Detect which cell encompasses the target text, then output its (X, Y) center coordinate. 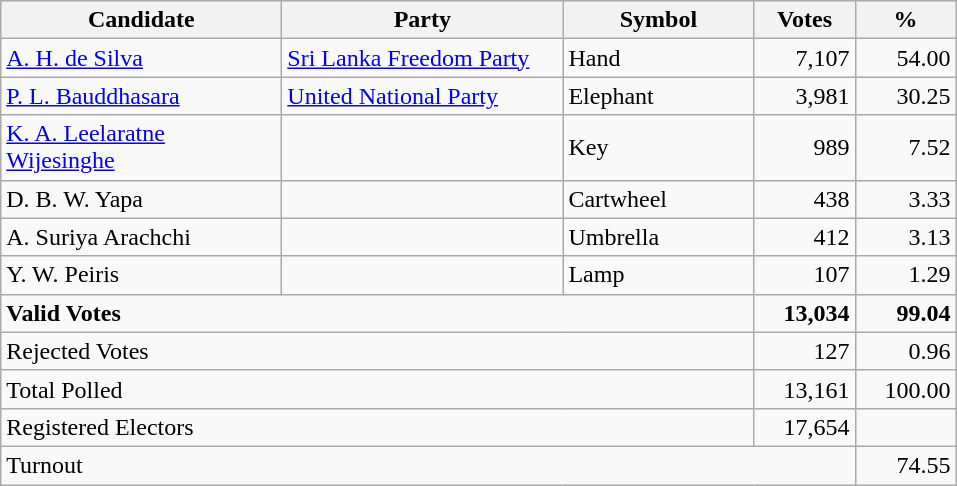
74.55 (906, 465)
412 (804, 237)
% (906, 20)
K. A. Leelaratne Wijesinghe (142, 148)
989 (804, 148)
7.52 (906, 148)
A. H. de Silva (142, 58)
3,981 (804, 96)
13,034 (804, 313)
Key (658, 148)
54.00 (906, 58)
0.96 (906, 351)
30.25 (906, 96)
438 (804, 199)
Total Polled (378, 389)
Elephant (658, 96)
107 (804, 275)
17,654 (804, 427)
1.29 (906, 275)
Hand (658, 58)
Party (422, 20)
99.04 (906, 313)
Votes (804, 20)
3.33 (906, 199)
Registered Electors (378, 427)
Candidate (142, 20)
Sri Lanka Freedom Party (422, 58)
Y. W. Peiris (142, 275)
Valid Votes (378, 313)
A. Suriya Arachchi (142, 237)
3.13 (906, 237)
Turnout (428, 465)
100.00 (906, 389)
Lamp (658, 275)
13,161 (804, 389)
Symbol (658, 20)
United National Party (422, 96)
Umbrella (658, 237)
P. L. Bauddhasara (142, 96)
7,107 (804, 58)
D. B. W. Yapa (142, 199)
Cartwheel (658, 199)
Rejected Votes (378, 351)
127 (804, 351)
